Search for the cell housing the specified text and yield its (X, Y) center coordinate. 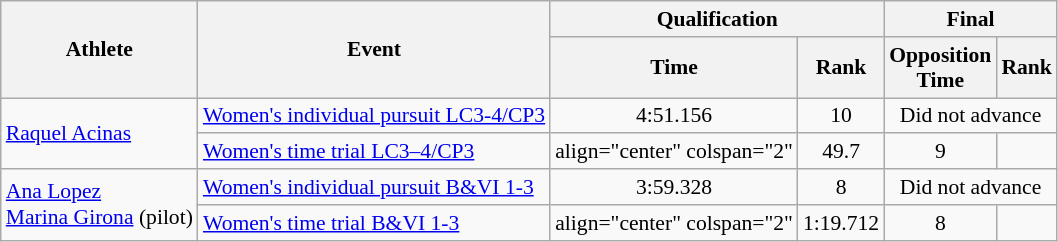
49.7 (841, 152)
9 (940, 152)
10 (841, 116)
Event (374, 50)
Athlete (100, 50)
Women's individual pursuit LC3-4/CP3 (374, 116)
Qualification (717, 19)
Women's individual pursuit B&VI 1-3 (374, 187)
Women's time trial B&VI 1-3 (374, 223)
4:51.156 (674, 116)
OppositionTime (940, 68)
Final (970, 19)
Ana Lopez Marina Girona (pilot) (100, 204)
Raquel Acinas (100, 134)
3:59.328 (674, 187)
1:19.712 (841, 223)
Women's time trial LC3–4/CP3 (374, 152)
Time (674, 68)
